Scan for the cell matching the given text and deliver its [x, y] coordinate at center. 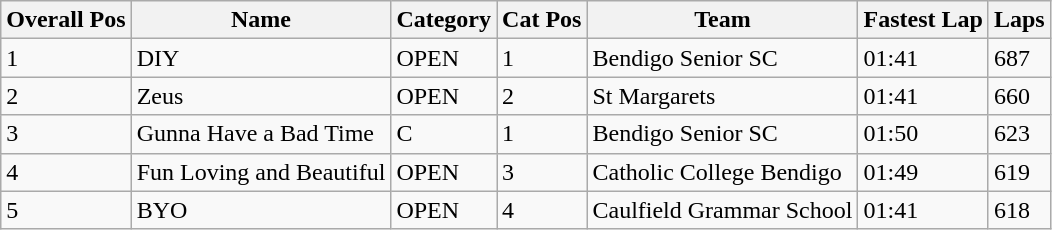
DIY [261, 58]
Cat Pos [542, 20]
623 [1019, 134]
619 [1019, 172]
01:49 [923, 172]
Laps [1019, 20]
5 [66, 210]
Name [261, 20]
C [444, 134]
Zeus [261, 96]
Fun Loving and Beautiful [261, 172]
Caulfield Grammar School [722, 210]
St Margarets [722, 96]
Gunna Have a Bad Time [261, 134]
Catholic College Bendigo [722, 172]
Team [722, 20]
687 [1019, 58]
Overall Pos [66, 20]
BYO [261, 210]
618 [1019, 210]
Fastest Lap [923, 20]
01:50 [923, 134]
Category [444, 20]
660 [1019, 96]
